Pinpoint the cell where the given text exists, returning its (X, Y) midpoint coordinate. 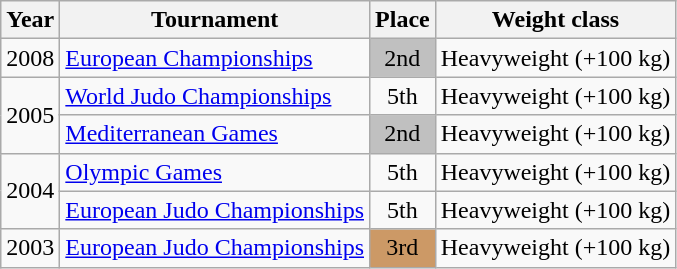
2008 (30, 58)
Olympic Games (215, 172)
European Championships (215, 58)
2004 (30, 191)
2005 (30, 115)
Mediterranean Games (215, 134)
Place (403, 20)
Weight class (556, 20)
Tournament (215, 20)
Year (30, 20)
2003 (30, 248)
World Judo Championships (215, 96)
3rd (403, 248)
